Extract the (X, Y) coordinate from the center of the cell holding the provided text.  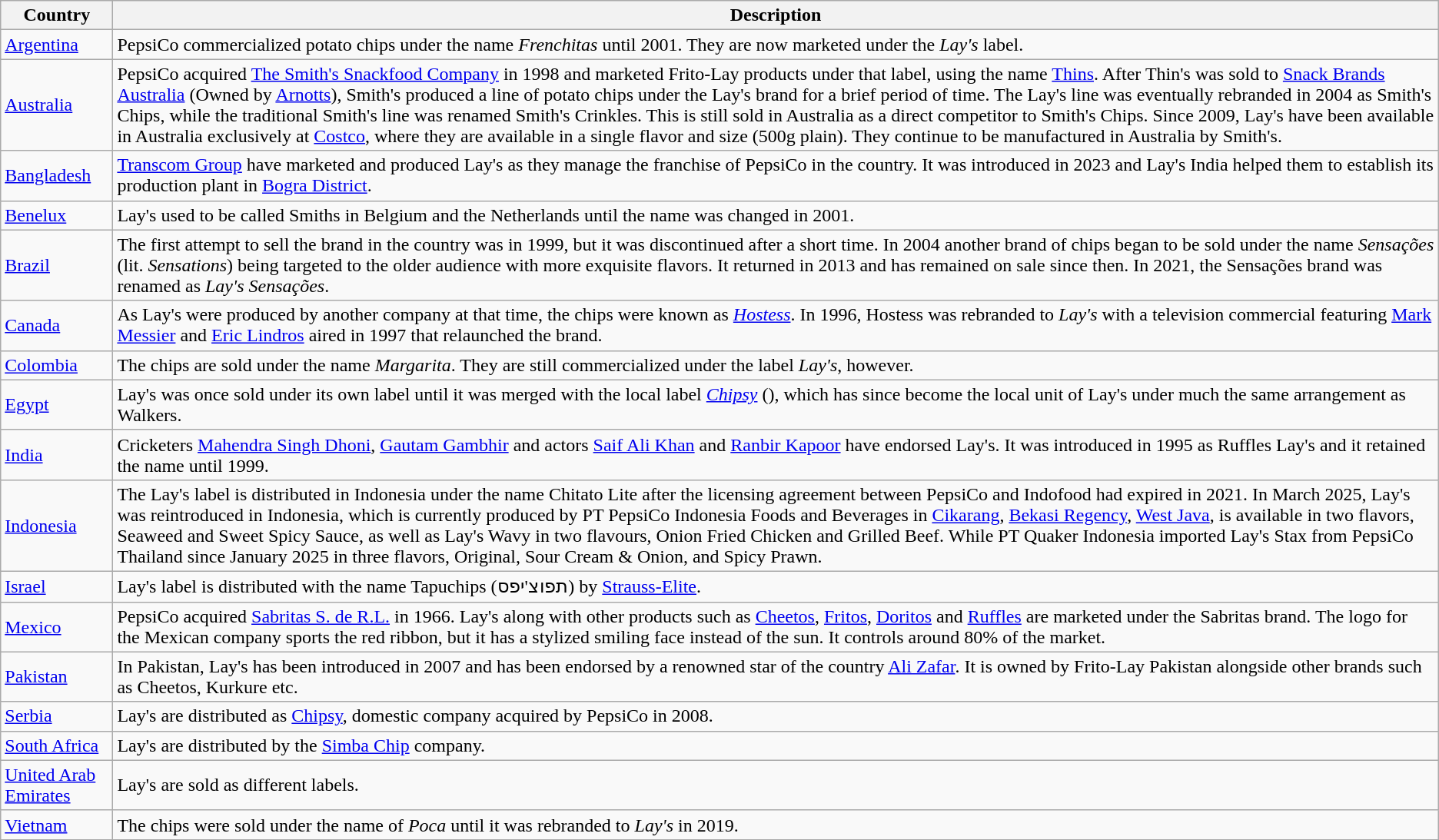
Bangladesh (57, 175)
Australia (57, 105)
Canada (57, 326)
Serbia (57, 716)
Indonesia (57, 526)
United Arab Emirates (57, 785)
Pakistan (57, 676)
Lay's label is distributed with the name Tapuchips (תפוצ'יפס) by Strauss-Elite. (776, 586)
Lay's are distributed by the Simba Chip company. (776, 745)
South Africa (57, 745)
Lay's are distributed as Chipsy, domestic company acquired by PepsiCo in 2008. (776, 716)
Country (57, 15)
The chips are sold under the name Margarita. They are still commercialized under the label Lay's, however. (776, 365)
Vietnam (57, 825)
India (57, 455)
PepsiCo commercialized potato chips under the name Frenchitas until 2001. They are now marketed under the Lay's label. (776, 45)
Brazil (57, 265)
Description (776, 15)
The chips were sold under the name of Poca until it was rebranded to Lay's in 2019. (776, 825)
Lay's used to be called Smiths in Belgium and the Netherlands until the name was changed in 2001. (776, 215)
Colombia (57, 365)
Lay's are sold as different labels. (776, 785)
Benelux (57, 215)
Mexico (57, 627)
Egypt (57, 404)
Israel (57, 586)
Argentina (57, 45)
